Determine the (X, Y) coordinate at the center of the cell enclosing the given text.  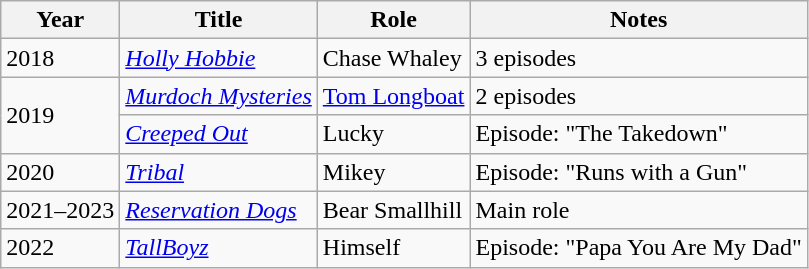
Episode: "Runs with a Gun" (638, 172)
Episode: "Papa You Are My Dad" (638, 248)
Lucky (394, 134)
2 episodes (638, 96)
2018 (60, 58)
Holly Hobbie (218, 58)
Tribal (218, 172)
Tom Longboat (394, 96)
Creeped Out (218, 134)
Bear Smallhill (394, 210)
Mikey (394, 172)
Chase Whaley (394, 58)
Himself (394, 248)
3 episodes (638, 58)
Episode: "The Takedown" (638, 134)
Murdoch Mysteries (218, 96)
TallBoyz (218, 248)
Role (394, 20)
2021–2023 (60, 210)
Main role (638, 210)
Title (218, 20)
Notes (638, 20)
2019 (60, 115)
2020 (60, 172)
Reservation Dogs (218, 210)
Year (60, 20)
2022 (60, 248)
